Locate the cell with the specified text and output its (X, Y) center coordinate. 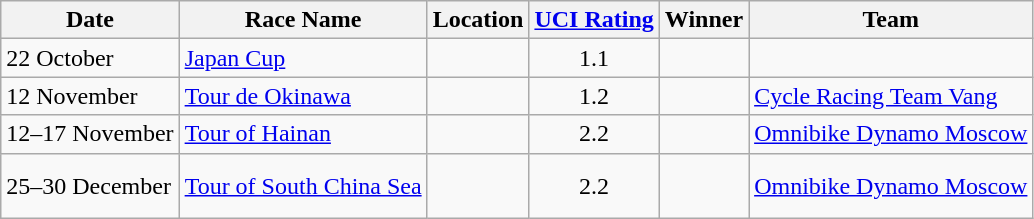
Tour of Hainan (303, 134)
UCI Rating (594, 20)
Cycle Racing Team Vang (891, 96)
22 October (90, 58)
Date (90, 20)
12 November (90, 96)
Winner (704, 20)
Race Name (303, 20)
Japan Cup (303, 58)
1.1 (594, 58)
12–17 November (90, 134)
Tour de Okinawa (303, 96)
25–30 December (90, 186)
1.2 (594, 96)
Location (478, 20)
Team (891, 20)
Tour of South China Sea (303, 186)
